Extract the [x, y] coordinate from the center of the cell holding the provided text.  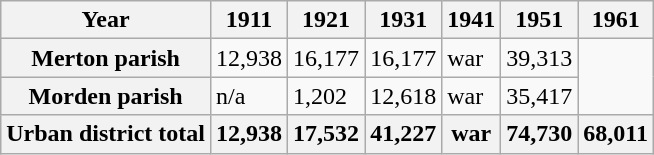
Morden parish [106, 96]
1921 [326, 20]
35,417 [540, 96]
1951 [540, 20]
Merton parish [106, 58]
Year [106, 20]
39,313 [540, 58]
68,011 [616, 134]
1911 [248, 20]
1931 [404, 20]
17,532 [326, 134]
n/a [248, 96]
Urban district total [106, 134]
74,730 [540, 134]
1,202 [326, 96]
1961 [616, 20]
41,227 [404, 134]
12,618 [404, 96]
1941 [472, 20]
